Output the [X, Y] coordinate of the center of the cell containing the given text.  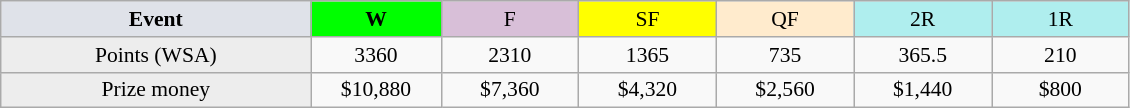
$4,320 [648, 90]
2R [923, 19]
365.5 [923, 55]
Event [156, 19]
W [376, 19]
3360 [376, 55]
735 [785, 55]
1365 [648, 55]
$800 [1061, 90]
210 [1061, 55]
$10,880 [376, 90]
$1,440 [923, 90]
$2,560 [785, 90]
$7,360 [510, 90]
QF [785, 19]
SF [648, 19]
1R [1061, 19]
F [510, 19]
Points (WSA) [156, 55]
2310 [510, 55]
Prize money [156, 90]
